Determine the (x, y) coordinate at the center of the cell enclosing the given text.  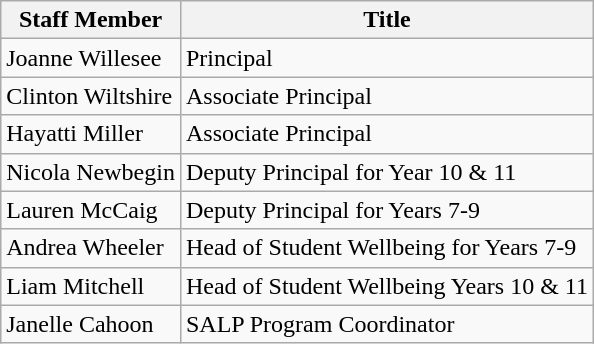
Clinton Wiltshire (91, 96)
Principal (386, 58)
Deputy Principal for Year 10 & 11 (386, 172)
SALP Program Coordinator (386, 324)
Title (386, 20)
Head of Student Wellbeing for Years 7-9 (386, 248)
Janelle Cahoon (91, 324)
Joanne Willesee (91, 58)
Staff Member (91, 20)
Lauren McCaig (91, 210)
Head of Student Wellbeing Years 10 & 11 (386, 286)
Liam Mitchell (91, 286)
Deputy Principal for Years 7-9 (386, 210)
Nicola Newbegin (91, 172)
Andrea Wheeler (91, 248)
Hayatti Miller (91, 134)
